Capture the cell that displays the provided text and extract its [x, y] central coordinate. 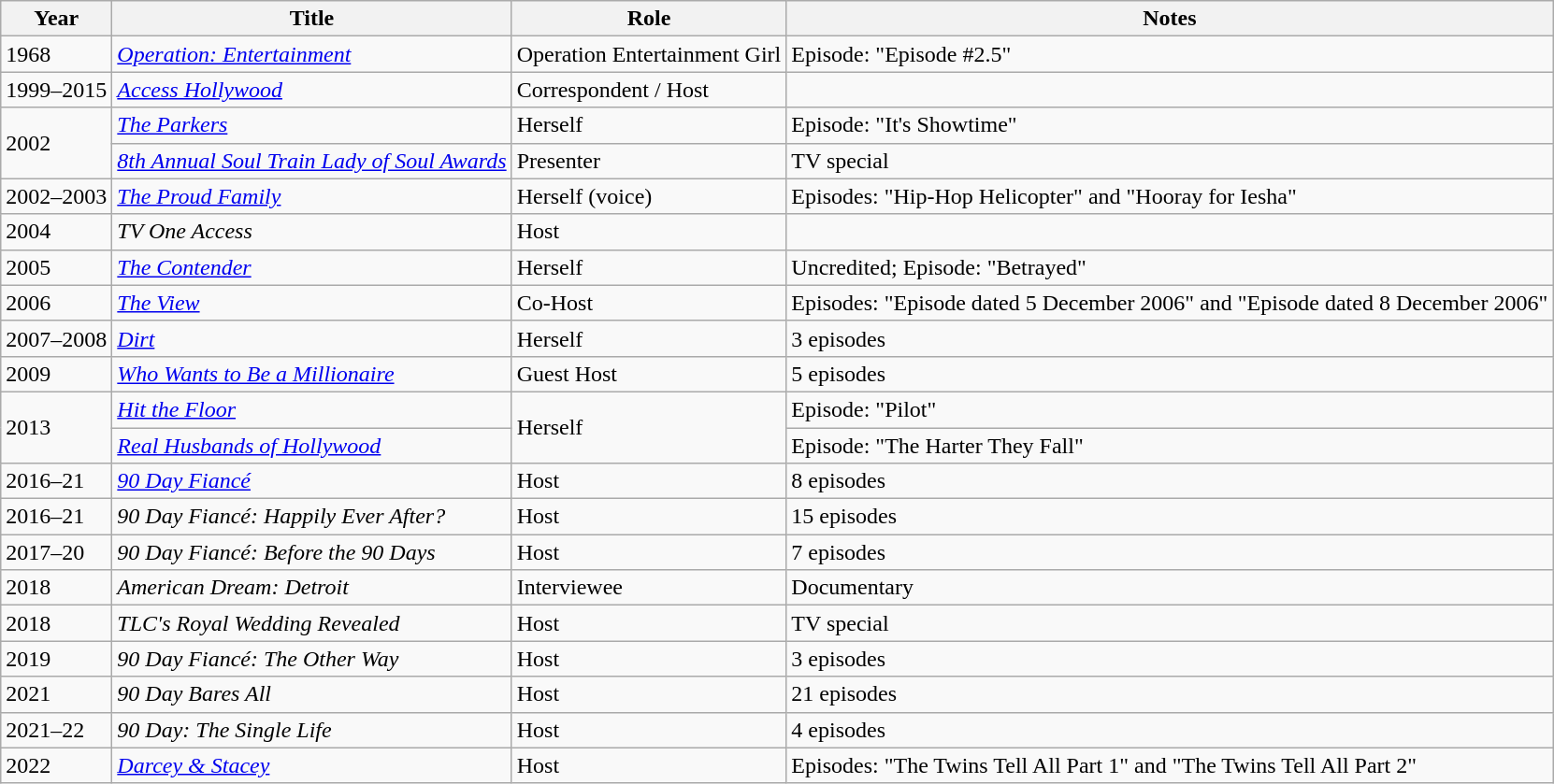
7 episodes [1170, 552]
2005 [56, 267]
2006 [56, 303]
2021–22 [56, 730]
90 Day: The Single Life [312, 730]
Notes [1170, 19]
Correspondent / Host [649, 90]
Episodes: "Hip-Hop Helicopter" and "Hooray for Iesha" [1170, 196]
Darcey & Stacey [312, 765]
8th Annual Soul Train Lady of Soul Awards [312, 161]
Interviewee [649, 588]
Real Husbands of Hollywood [312, 446]
2017–20 [56, 552]
90 Day Fiancé: Before the 90 Days [312, 552]
8 episodes [1170, 481]
Episode: "Episode #2.5" [1170, 54]
Episode: "The Harter They Fall" [1170, 446]
2022 [56, 765]
Co-Host [649, 303]
Episodes: "Episode dated 5 December 2006" and "Episode dated 8 December 2006" [1170, 303]
TLC's Royal Wedding Revealed [312, 623]
Hit the Floor [312, 409]
2007–2008 [56, 338]
Documentary [1170, 588]
2021 [56, 694]
Who Wants to Be a Millionaire [312, 374]
90 Day Fiancé: The Other Way [312, 659]
Episode: "Pilot" [1170, 409]
The Contender [312, 267]
1999–2015 [56, 90]
American Dream: Detroit [312, 588]
The Proud Family [312, 196]
2009 [56, 374]
2002 [56, 143]
15 episodes [1170, 517]
The Parkers [312, 125]
Year [56, 19]
Operation Entertainment Girl [649, 54]
1968 [56, 54]
Operation: Entertainment [312, 54]
Uncredited; Episode: "Betrayed" [1170, 267]
90 Day Fiancé: Happily Ever After? [312, 517]
Herself (voice) [649, 196]
Presenter [649, 161]
2013 [56, 427]
21 episodes [1170, 694]
90 Day Bares All [312, 694]
Access Hollywood [312, 90]
2019 [56, 659]
90 Day Fiancé [312, 481]
TV One Access [312, 232]
2004 [56, 232]
Episode: "It's Showtime" [1170, 125]
Dirt [312, 338]
Role [649, 19]
5 episodes [1170, 374]
Guest Host [649, 374]
Title [312, 19]
Episodes: "The Twins Tell All Part 1" and "The Twins Tell All Part 2" [1170, 765]
4 episodes [1170, 730]
2002–2003 [56, 196]
The View [312, 303]
